Return [X, Y] of the center of cell containing provided text 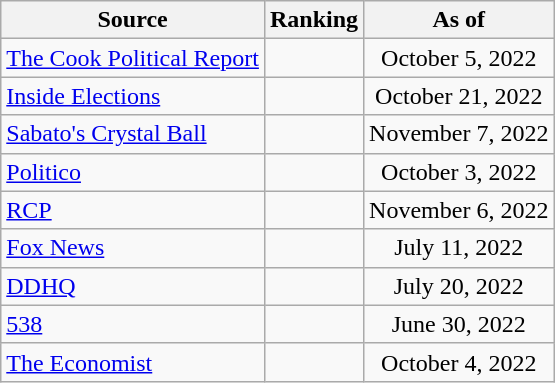
Politico [133, 172]
June 30, 2022 [459, 324]
October 4, 2022 [459, 362]
October 3, 2022 [459, 172]
Source [133, 20]
The Cook Political Report [133, 58]
DDHQ [133, 286]
November 7, 2022 [459, 134]
October 5, 2022 [459, 58]
538 [133, 324]
Inside Elections [133, 96]
Fox News [133, 248]
As of [459, 20]
July 11, 2022 [459, 248]
October 21, 2022 [459, 96]
Sabato's Crystal Ball [133, 134]
July 20, 2022 [459, 286]
The Economist [133, 362]
Ranking [314, 20]
RCP [133, 210]
November 6, 2022 [459, 210]
